Capture the cell that displays the provided text and extract its [X, Y] central coordinate. 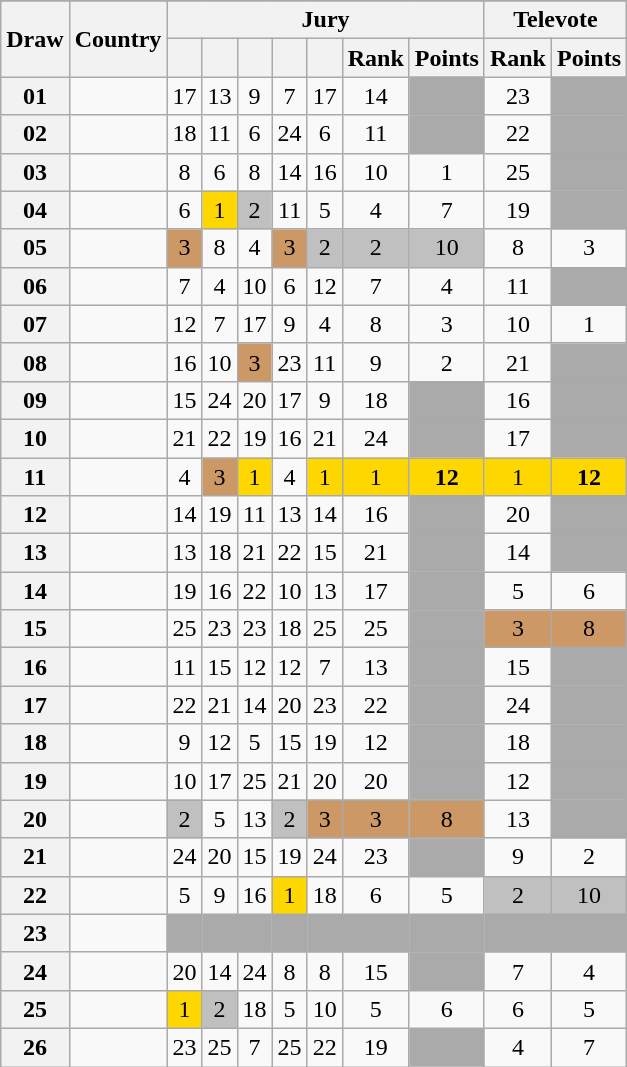
07 [35, 324]
03 [35, 172]
05 [35, 248]
06 [35, 286]
08 [35, 362]
Draw [35, 39]
Country [118, 39]
09 [35, 400]
04 [35, 210]
Jury [326, 20]
26 [35, 1047]
02 [35, 134]
01 [35, 96]
Televote [555, 20]
